For the text-containing cell, return its midpoint in (X, Y) coordinate format. 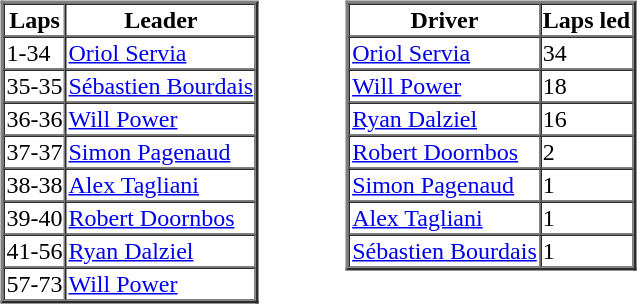
1-34 (35, 52)
35-35 (35, 86)
57-73 (35, 284)
38-38 (35, 184)
41-56 (35, 250)
16 (586, 118)
39-40 (35, 218)
Driver (444, 20)
37-37 (35, 152)
18 (586, 86)
36-36 (35, 118)
34 (586, 52)
Laps (35, 20)
Leader (160, 20)
2 (586, 152)
Laps led (586, 20)
